Identify which cell holds the provided text, then report its [X, Y] central coordinate. 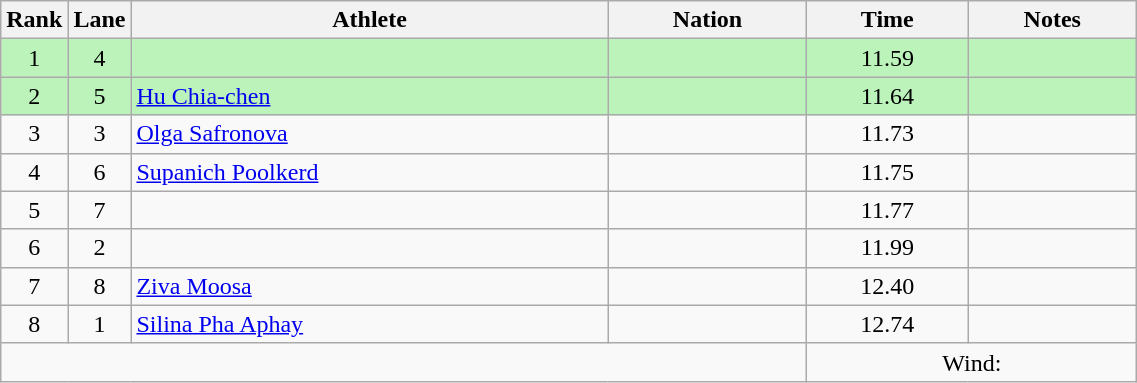
12.74 [888, 324]
11.59 [888, 58]
Athlete [370, 20]
11.64 [888, 96]
11.99 [888, 248]
Rank [34, 20]
Silina Pha Aphay [370, 324]
11.77 [888, 210]
Wind: [972, 362]
Olga Safronova [370, 134]
Hu Chia-chen [370, 96]
12.40 [888, 286]
11.75 [888, 172]
Supanich Poolkerd [370, 172]
Nation [708, 20]
Lane [100, 20]
11.73 [888, 134]
Time [888, 20]
Notes [1052, 20]
Ziva Moosa [370, 286]
